Pinpoint the cell where the given text exists, returning its [X, Y] midpoint coordinate. 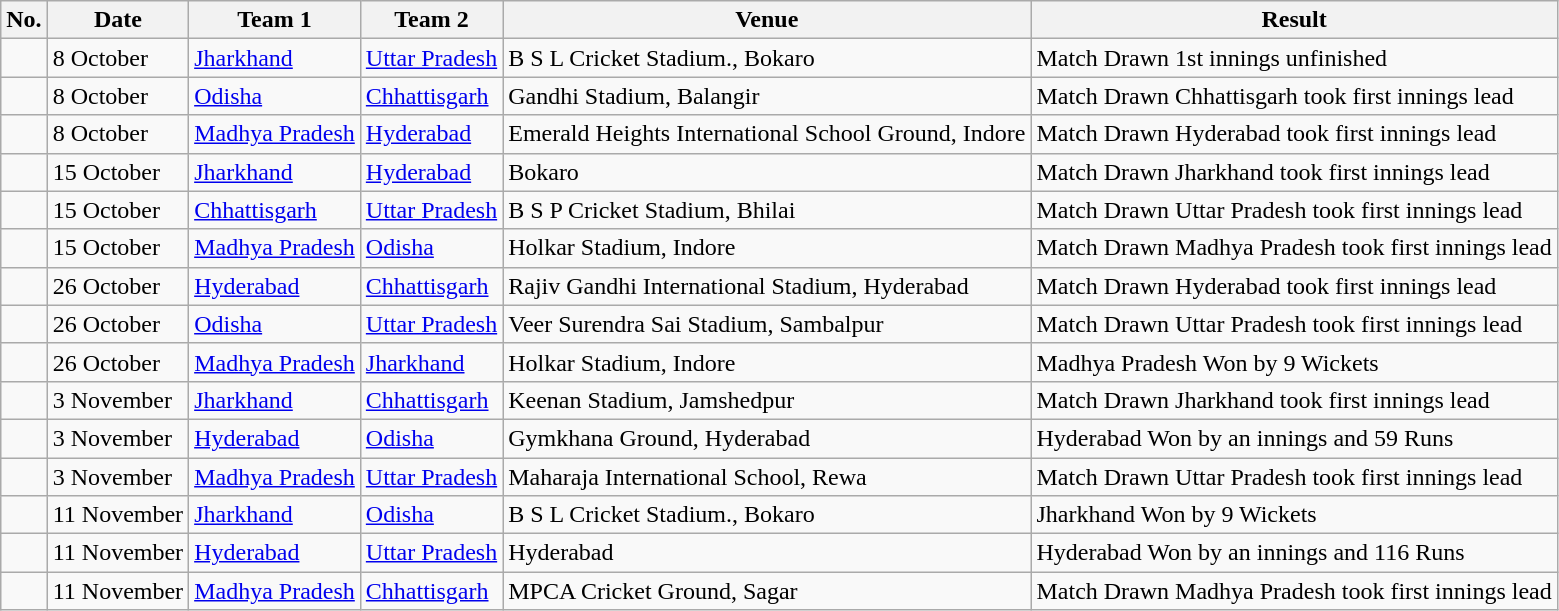
Madhya Pradesh Won by 9 Wickets [1294, 362]
Venue [767, 20]
Maharaja International School, Rewa [767, 477]
Team 2 [431, 20]
Hyderabad Won by an innings and 116 Runs [1294, 553]
Hyderabad Won by an innings and 59 Runs [1294, 438]
Keenan Stadium, Jamshedpur [767, 400]
Date [118, 20]
Gandhi Stadium, Balangir [767, 96]
Jharkhand Won by 9 Wickets [1294, 515]
B S P Cricket Stadium, Bhilai [767, 210]
MPCA Cricket Ground, Sagar [767, 591]
Bokaro [767, 172]
Match Drawn 1st innings unfinished [1294, 58]
Team 1 [275, 20]
Rajiv Gandhi International Stadium, Hyderabad [767, 286]
No. [24, 20]
Gymkhana Ground, Hyderabad [767, 438]
Emerald Heights International School Ground, Indore [767, 134]
Match Drawn Chhattisgarh took first innings lead [1294, 96]
Veer Surendra Sai Stadium, Sambalpur [767, 324]
Result [1294, 20]
